Determine the [x, y] coordinate at the center of the cell enclosing the given text.  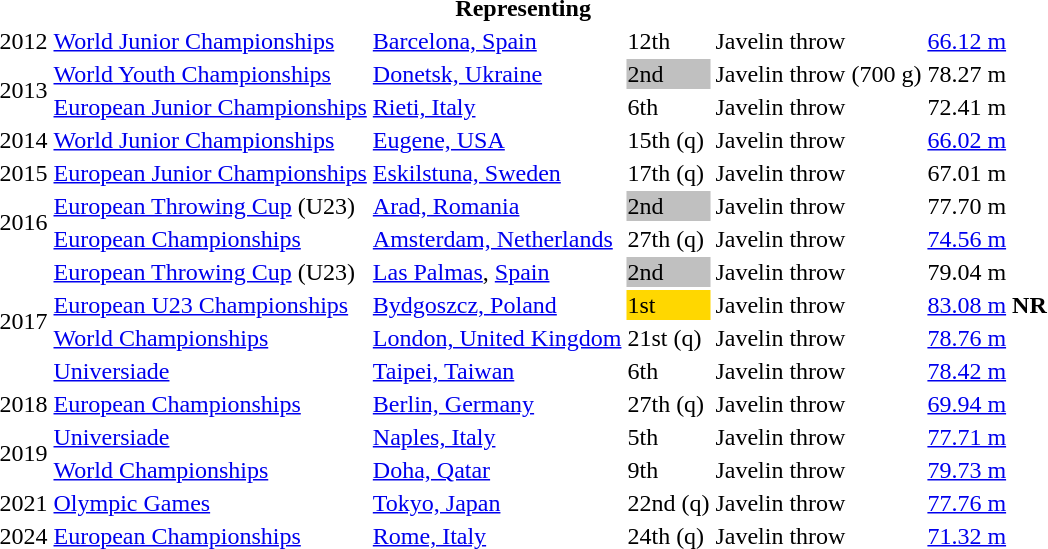
Berlin, Germany [497, 404]
Olympic Games [210, 503]
15th (q) [668, 140]
Naples, Italy [497, 437]
9th [668, 470]
Arad, Romania [497, 206]
78.27 m [987, 74]
5th [668, 437]
Eugene, USA [497, 140]
69.94 m [987, 404]
83.08 m NR [987, 305]
79.04 m [987, 272]
1st [668, 305]
Doha, Qatar [497, 470]
Bydgoszcz, Poland [497, 305]
17th (q) [668, 173]
66.02 m [987, 140]
21st (q) [668, 338]
78.42 m [987, 371]
European U23 Championships [210, 305]
Donetsk, Ukraine [497, 74]
Tokyo, Japan [497, 503]
78.76 m [987, 338]
Barcelona, Spain [497, 41]
London, United Kingdom [497, 338]
72.41 m [987, 107]
Amsterdam, Netherlands [497, 239]
Taipei, Taiwan [497, 371]
77.71 m [987, 437]
12th [668, 41]
77.70 m [987, 206]
Las Palmas, Spain [497, 272]
Javelin throw (700 g) [818, 74]
Eskilstuna, Sweden [497, 173]
World Youth Championships [210, 74]
74.56 m [987, 239]
79.73 m [987, 470]
77.76 m [987, 503]
66.12 m [987, 41]
Rieti, Italy [497, 107]
22nd (q) [668, 503]
67.01 m [987, 173]
